Provide the (X, Y) coordinate of the cell's center where the given text is located.  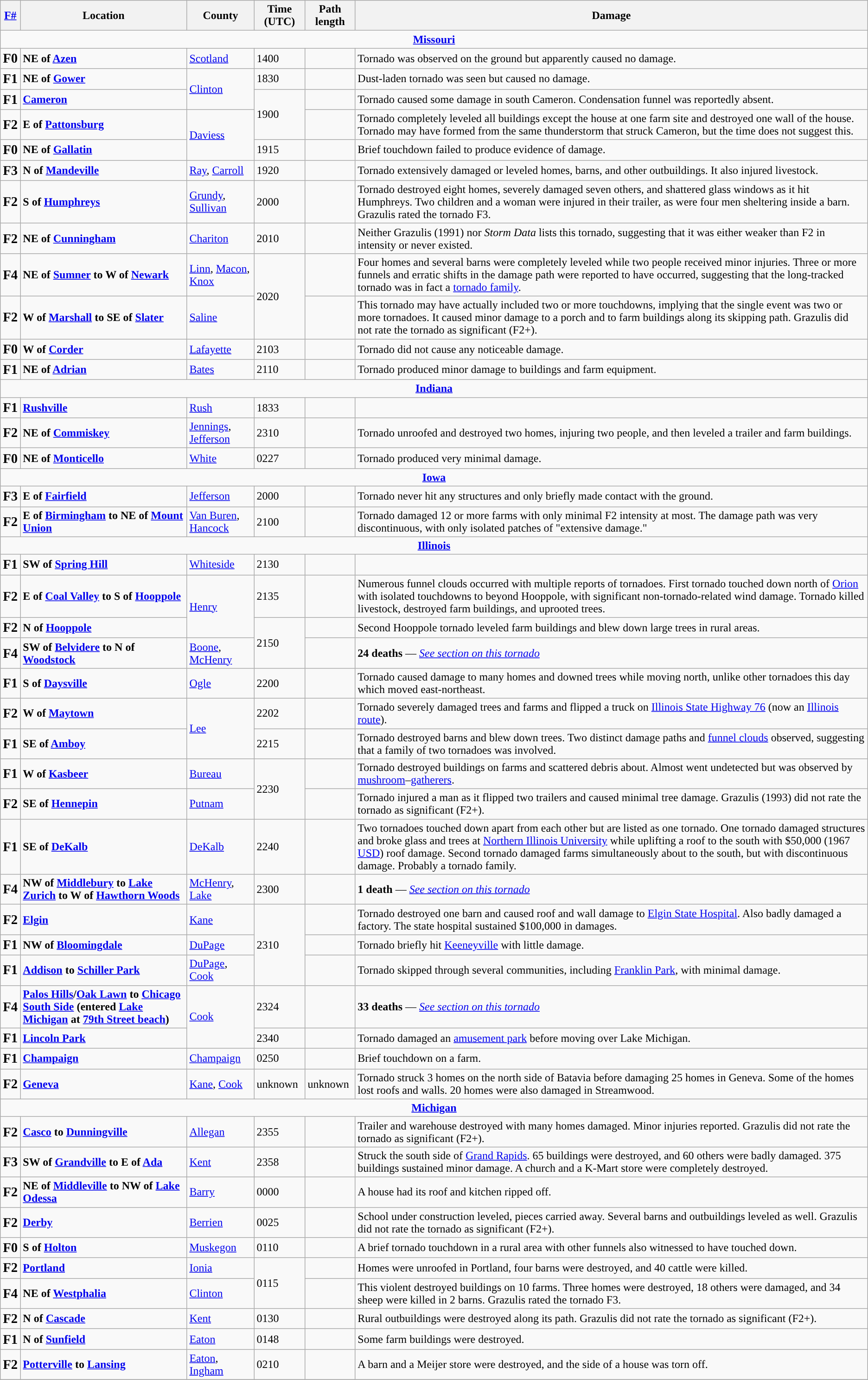
A brief tornado touchdown in a rural area with other funnels also witnessed to have touched down. (611, 1248)
SW of Belvidere to N of Woodstock (104, 653)
2202 (280, 713)
W of Maytown (104, 713)
2215 (280, 743)
Brief touchdown on a farm. (611, 1059)
2130 (280, 565)
Elgin (104, 919)
F# (10, 16)
N of Sunfield (104, 1339)
Missouri (434, 39)
Tornado unroofed and destroyed two homes, injuring two people, and then leveled a trailer and farm buildings. (611, 433)
Tornado was observed on the ground but apparently caused no damage. (611, 58)
Whiteside (221, 565)
Tornado did not cause any noticeable damage. (611, 349)
Path length (330, 16)
SE of Amboy (104, 743)
Rush (221, 408)
E of Coal Valley to S of Hooppole (104, 596)
Derby (104, 1222)
Location (104, 16)
2100 (280, 521)
0000 (280, 1192)
2300 (280, 890)
1833 (280, 408)
0025 (280, 1222)
W of Marshall to SE of Slater (104, 317)
Eaton (221, 1339)
Lafayette (221, 349)
Geneva (104, 1084)
Portland (104, 1268)
Bureau (221, 774)
Jefferson (221, 496)
Berrien (221, 1222)
1915 (280, 150)
0115 (280, 1283)
Michigan (434, 1108)
Grundy, Sullivan (221, 202)
Iowa (434, 477)
A barn and a Meijer store were destroyed, and the side of a house was torn off. (611, 1365)
2240 (280, 847)
NE of Westphalia (104, 1293)
2110 (280, 370)
2135 (280, 596)
NW of Bloomingdale (104, 945)
Bates (221, 370)
SW of Spring Hill (104, 565)
Neither Grazulis (1991) nor Storm Data lists this tornado, suggesting that it was either weaker than F2 in intensity or never existed. (611, 238)
E of Pattonsburg (104, 124)
Muskegon (221, 1248)
Tornado produced minor damage to buildings and farm equipment. (611, 370)
Tornado extensively damaged or leveled homes, barns, and other outbuildings. It also injured livestock. (611, 170)
Daviess (221, 135)
Tornado skipped through several communities, including Franklin Park, with minimal damage. (611, 970)
DuPage (221, 945)
S of Daysville (104, 683)
SW of Grandville to E of Ada (104, 1162)
0130 (280, 1319)
2150 (280, 643)
Rushville (104, 408)
Henry (221, 606)
NE of Gower (104, 79)
Tornado caused some damage in south Cameron. Condensation funnel was reportedly absent. (611, 99)
E of Fairfield (104, 496)
Dust-laden tornado was seen but caused no damage. (611, 79)
Saline (221, 317)
Tornado severely damaged trees and farms and flipped a truck on Illinois State Highway 76 (now an Illinois route). (611, 713)
Allegan (221, 1132)
S of Humphreys (104, 202)
0250 (280, 1059)
Time (UTC) (280, 16)
Cook (221, 1017)
Kane, Cook (221, 1084)
Eaton, Ingham (221, 1365)
Homes were unroofed in Portland, four barns were destroyed, and 40 cattle were killed. (611, 1268)
NE of Cunningham (104, 238)
Tornado caused damage to many homes and downed trees while moving north, unlike other tornadoes this day which moved east-northeast. (611, 683)
Illinois (434, 546)
Van Buren, Hancock (221, 521)
Ray, Carroll (221, 170)
W of Kasbeer (104, 774)
E of Birmingham to NE of Mount Union (104, 521)
NE of Monticello (104, 458)
Scotland (221, 58)
A house had its roof and kitchen ripped off. (611, 1192)
Addison to Schiller Park (104, 970)
2355 (280, 1132)
0227 (280, 458)
Linn, Macon, Knox (221, 275)
NE of Gallatin (104, 150)
White (221, 458)
W of Corder (104, 349)
1830 (280, 79)
N of Hooppole (104, 628)
Barry (221, 1192)
Ionia (221, 1268)
Trailer and warehouse destroyed with many homes damaged. Minor injuries reported. Grazulis did not rate the tornado as significant (F2+). (611, 1132)
2230 (280, 789)
NE of Middleville to NW of Lake Odessa (104, 1192)
Tornado damaged an amusement park before moving over Lake Michigan. (611, 1038)
S of Holton (104, 1248)
1900 (280, 114)
NE of Commiskey (104, 433)
N of Mandeville (104, 170)
Tornado never hit any structures and only briefly made contact with the ground. (611, 496)
33 deaths — See section on this tornado (611, 1007)
0148 (280, 1339)
County (221, 16)
Some farm buildings were destroyed. (611, 1339)
Jennings, Jefferson (221, 433)
2010 (280, 238)
Tornado injured a man as it flipped two trailers and caused minimal tree damage. Grazulis (1993) did not rate the tornado as significant (F2+). (611, 804)
Lee (221, 728)
24 deaths — See section on this tornado (611, 653)
DeKalb (221, 847)
0110 (280, 1248)
Potterville to Lansing (104, 1365)
Indiana (434, 389)
NE of Azen (104, 58)
0210 (280, 1365)
Palos Hills/Oak Lawn to Chicago South Side (entered Lake Michigan at 79th Street beach) (104, 1007)
2103 (280, 349)
Rural outbuildings were destroyed along its path. Grazulis did not rate the tornado as significant (F2+). (611, 1319)
1400 (280, 58)
Second Hooppole tornado leveled farm buildings and blew down large trees in rural areas. (611, 628)
DuPage, Cook (221, 970)
Tornado destroyed buildings on farms and scattered debris about. Almost went undetected but was observed by mushroom–gatherers. (611, 774)
1920 (280, 170)
Chariton (221, 238)
SE of DeKalb (104, 847)
Lincoln Park (104, 1038)
Tornado briefly hit Keeneyville with little damage. (611, 945)
2020 (280, 296)
1 death — See section on this tornado (611, 890)
McHenry, Lake (221, 890)
Ogle (221, 683)
N of Cascade (104, 1319)
2200 (280, 683)
Casco to Dunningville (104, 1132)
2324 (280, 1007)
Putnam (221, 804)
NE of Adrian (104, 370)
Damage (611, 16)
Cameron (104, 99)
SE of Hennepin (104, 804)
NE of Sumner to W of Newark (104, 275)
Boone, McHenry (221, 653)
NW of Middlebury to Lake Zurich to W of Hawthorn Woods (104, 890)
2358 (280, 1162)
Tornado produced very minimal damage. (611, 458)
Kane (221, 919)
Brief touchdown failed to produce evidence of damage. (611, 150)
2340 (280, 1038)
